For the text-containing cell, return its midpoint in [X, Y] coordinate format. 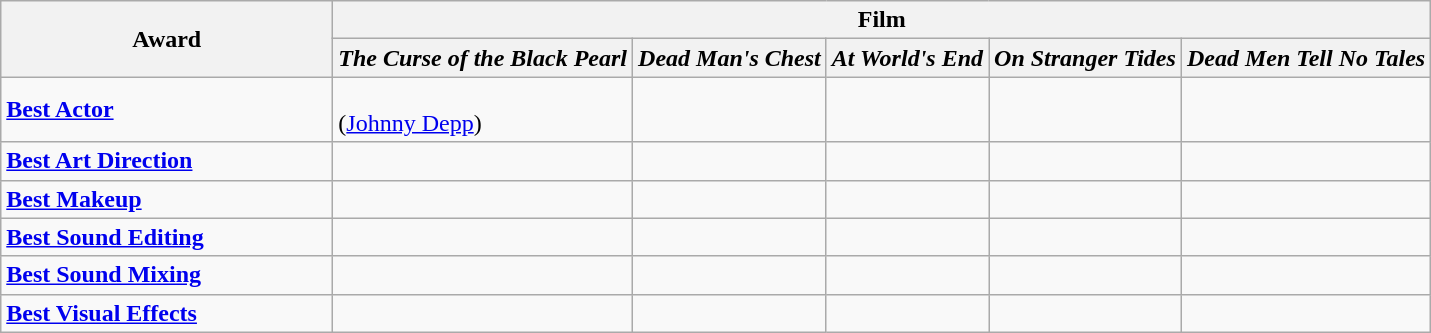
Best Makeup [167, 199]
Best Visual Effects [167, 313]
Dead Man's Chest [730, 58]
The Curse of the Black Pearl [483, 58]
Award [167, 39]
Dead Men Tell No Tales [1306, 58]
Best Actor [167, 110]
Best Sound Editing [167, 237]
Film [882, 20]
Best Art Direction [167, 161]
Best Sound Mixing [167, 275]
On Stranger Tides [1086, 58]
At World's End [907, 58]
(Johnny Depp) [483, 110]
